Locate the cell with the specified text and output its (x, y) center coordinate. 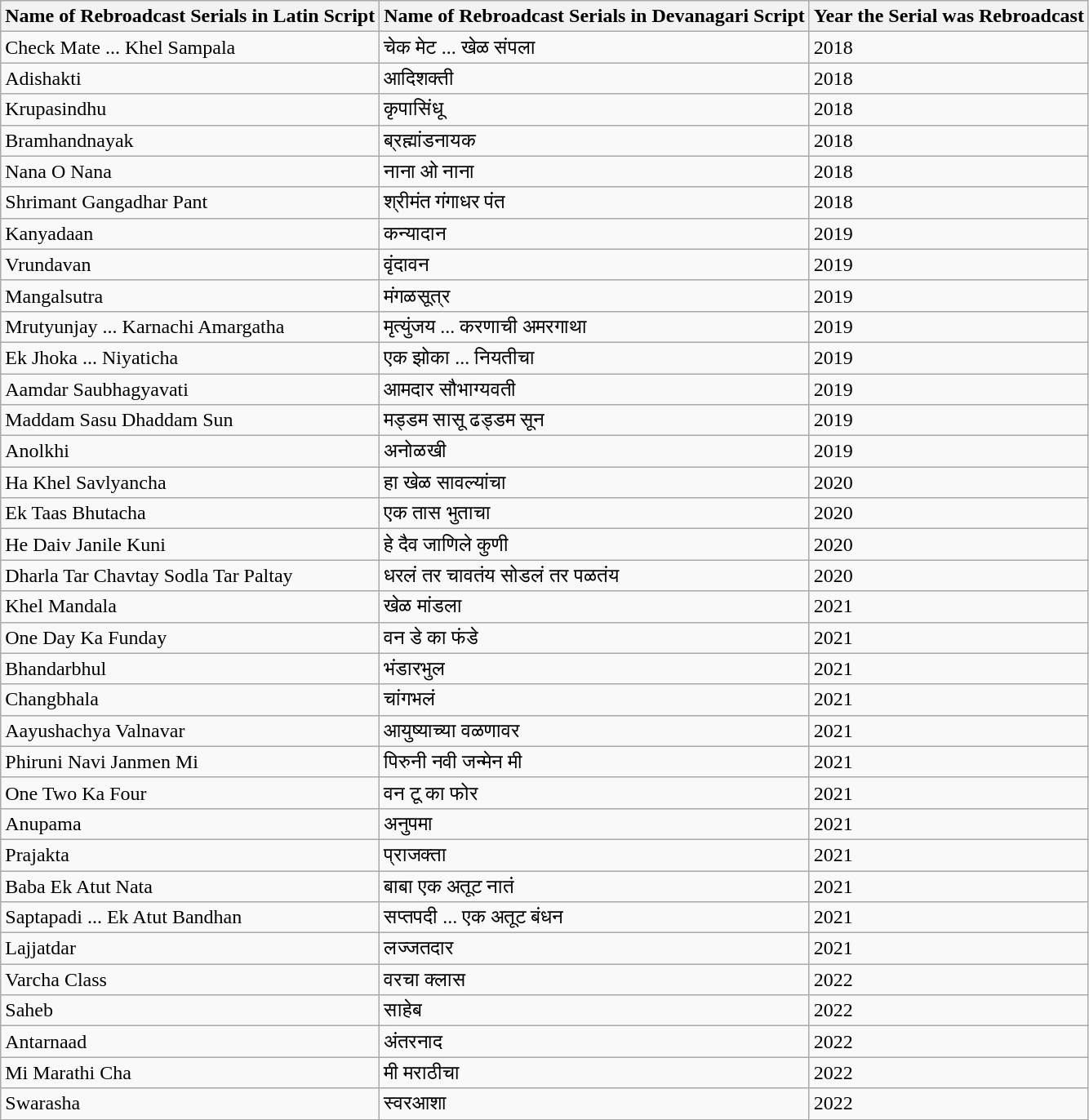
Saheb (190, 1011)
Name of Rebroadcast Serials in Devanagari Script (594, 16)
हे दैव जाणिले कुणी (594, 544)
कृपासिंधू (594, 109)
Anupama (190, 824)
एक तास भुताचा (594, 513)
आदिशक्ती (594, 78)
Vrundavan (190, 264)
मंगळसूत्र (594, 296)
Adishakti (190, 78)
Lajjatdar (190, 949)
Dharla Tar Chavtay Sodla Tar Paltay (190, 576)
One Day Ka Funday (190, 638)
Bhandarbhul (190, 669)
Phiruni Navi Janmen Mi (190, 762)
आयुष्याच्या वळणावर (594, 731)
बाबा एक अतूट नातं (594, 886)
Krupasindhu (190, 109)
Name of Rebroadcast Serials in Latin Script (190, 16)
लज्जतदार (594, 949)
धरलं तर चावतंय सोडलं तर पळतंय (594, 576)
खेळ मांडला (594, 607)
स्वरआशा (594, 1104)
वन टू का फोर (594, 793)
Changbhala (190, 700)
अंतरनाद (594, 1042)
अनुपमा (594, 824)
नाना ओ नाना (594, 171)
कन्यादान (594, 233)
Anolkhi (190, 451)
चेक मेट ... खेळ संपला (594, 47)
साहेब (594, 1011)
Nana O Nana (190, 171)
Swarasha (190, 1104)
पिरुनी नवी जन्मेन मी (594, 762)
वृंदावन (594, 264)
Maddam Sasu Dhaddam Sun (190, 420)
Shrimant Gangadhar Pant (190, 202)
हा खेळ सावल्यांचा (594, 482)
Varcha Class (190, 980)
श्रीमंत गंगाधर पंत (594, 202)
Check Mate ... Khel Sampala (190, 47)
अनोळखी (594, 451)
वरचा क्लास (594, 980)
Khel Mandala (190, 607)
मी मराठीचा (594, 1073)
मड्डम सासू ढड्डम सून (594, 420)
One Two Ka Four (190, 793)
सप्तपदी ... एक अतूट बंधन (594, 918)
Baba Ek Atut Nata (190, 886)
Ek Taas Bhutacha (190, 513)
Aamdar Saubhagyavati (190, 389)
He Daiv Janile Kuni (190, 544)
Bramhandnayak (190, 140)
एक झोका ... नियतीचा (594, 358)
आमदार सौभाग्यवती (594, 389)
भंडारभुल (594, 669)
Saptapadi ... Ek Atut Bandhan (190, 918)
Year the Serial was Rebroadcast (949, 16)
प्राजक्ता (594, 855)
Ha Khel Savlyancha (190, 482)
Mi Marathi Cha (190, 1073)
चांगभलं (594, 700)
Aayushachya Valnavar (190, 731)
Mrutyunjay ... Karnachi Amargatha (190, 327)
Ek Jhoka ... Niyaticha (190, 358)
वन डे का फंडे (594, 638)
ब्रह्मांडनायक (594, 140)
Mangalsutra (190, 296)
Kanyadaan (190, 233)
Antarnaad (190, 1042)
मृत्युंजय ... करणाची अमरगाथा (594, 327)
Prajakta (190, 855)
